Pinpoint the cell where the given text exists, returning its (x, y) midpoint coordinate. 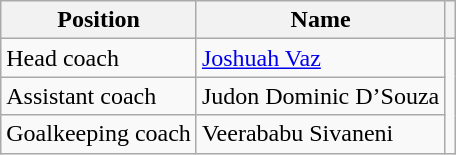
Assistant coach (99, 96)
Judon Dominic D’Souza (320, 96)
Goalkeeping coach (99, 134)
Name (320, 20)
Joshuah Vaz (320, 58)
Head coach (99, 58)
Position (99, 20)
Veerababu Sivaneni (320, 134)
